Scan for the cell matching the given text and deliver its (x, y) coordinate at center. 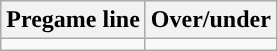
Pregame line (74, 20)
Over/under (210, 20)
